Identify which cell holds the provided text, then report its (X, Y) central coordinate. 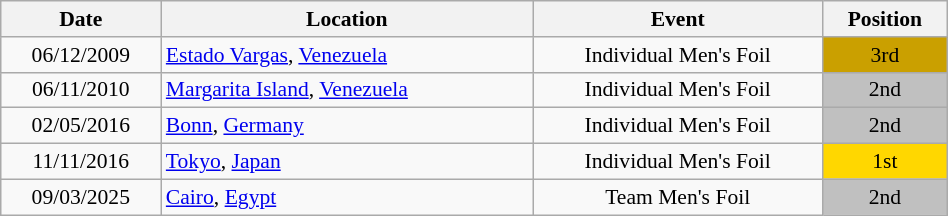
Position (886, 19)
Margarita Island, Venezuela (347, 90)
02/05/2016 (81, 126)
09/03/2025 (81, 197)
Date (81, 19)
Estado Vargas, Venezuela (347, 55)
3rd (886, 55)
Location (347, 19)
Event (678, 19)
Bonn, Germany (347, 126)
Team Men's Foil (678, 197)
06/12/2009 (81, 55)
06/11/2010 (81, 90)
1st (886, 162)
11/11/2016 (81, 162)
Cairo, Egypt (347, 197)
Tokyo, Japan (347, 162)
